Return [X, Y] of the center of cell containing provided text 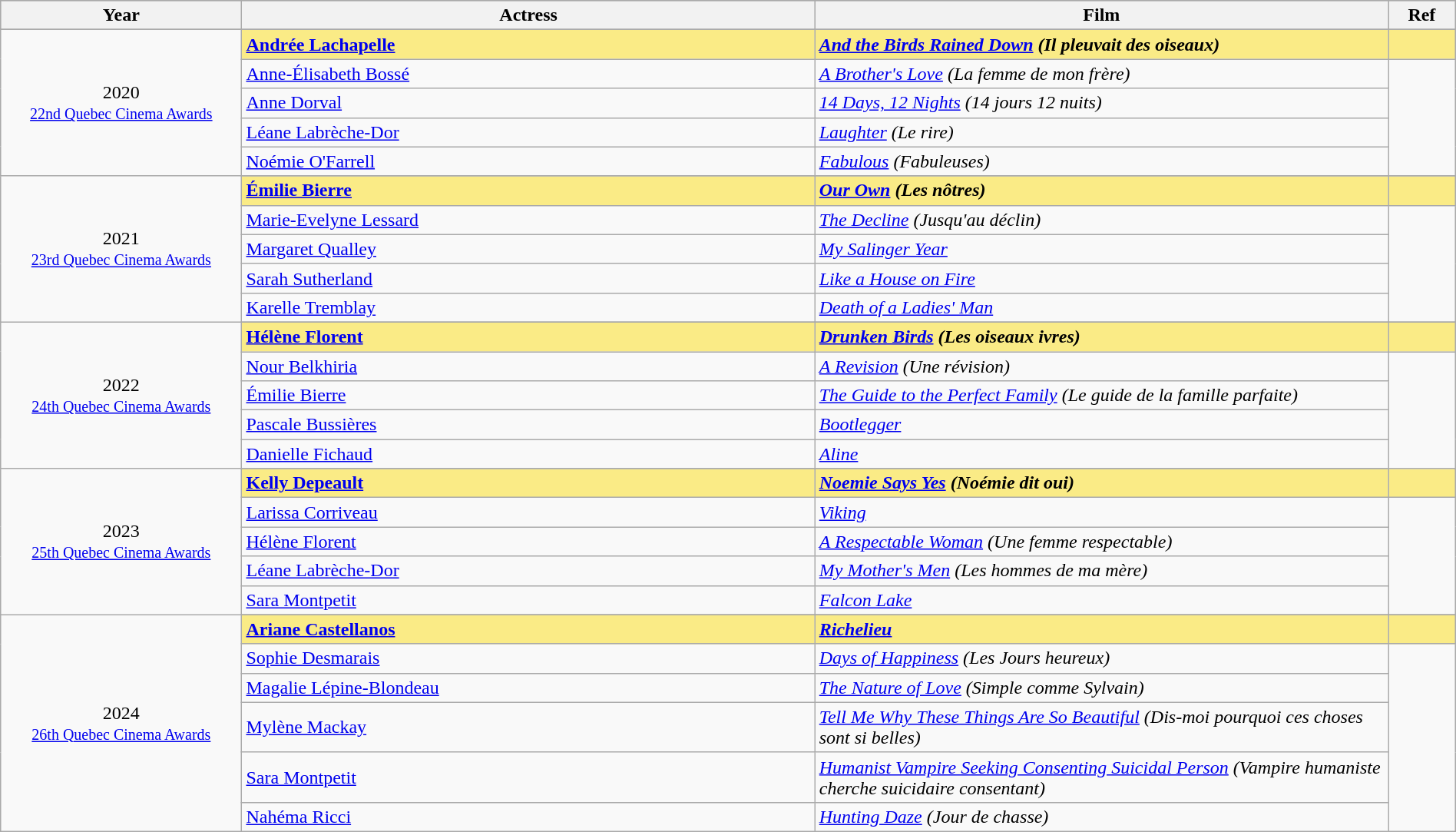
202224th Quebec Cinema Awards [121, 395]
Humanist Vampire Seeking Consenting Suicidal Person (Vampire humaniste cherche suicidaire consentant) [1101, 777]
Mylène Mackay [528, 727]
202325th Quebec Cinema Awards [121, 542]
Karelle Tremblay [528, 307]
Fabulous (Fabuleuses) [1101, 161]
The Decline (Jusqu'au déclin) [1101, 220]
A Respectable Woman (Une femme respectable) [1101, 542]
Larissa Corriveau [528, 512]
My Mother's Men (Les hommes de ma mère) [1101, 571]
Magalie Lépine-Blondeau [528, 688]
Film [1101, 15]
14 Days, 12 Nights (14 jours 12 nuits) [1101, 103]
Falcon Lake [1101, 600]
Richelieu [1101, 629]
Like a House on Fire [1101, 278]
Sophie Desmarais [528, 658]
Margaret Qualley [528, 249]
Days of Happiness (Les Jours heureux) [1101, 658]
Danielle Fichaud [528, 454]
Andrée Lachapelle [528, 45]
A Revision (Une révision) [1101, 366]
Viking [1101, 512]
Kelly Depeault [528, 483]
Our Own (Les nôtres) [1101, 191]
Noémie O'Farrell [528, 161]
Tell Me Why These Things Are So Beautiful (Dis-moi pourquoi ces choses sont si belles) [1101, 727]
Hunting Daze (Jour de chasse) [1101, 817]
The Guide to the Perfect Family (Le guide de la famille parfaite) [1101, 396]
Ref [1422, 15]
Anne-Élisabeth Bossé [528, 74]
202426th Quebec Cinema Awards [121, 723]
Ariane Castellanos [528, 629]
Marie-Evelyne Lessard [528, 220]
2020 22nd Quebec Cinema Awards [121, 103]
Pascale Bussières [528, 425]
Death of a Ladies' Man [1101, 307]
My Salinger Year [1101, 249]
Drunken Birds (Les oiseaux ivres) [1101, 336]
The Nature of Love (Simple comme Sylvain) [1101, 688]
Sarah Sutherland [528, 278]
Actress [528, 15]
Bootlegger [1101, 425]
Noemie Says Yes (Noémie dit oui) [1101, 483]
Aline [1101, 454]
And the Birds Rained Down (Il pleuvait des oiseaux) [1101, 45]
A Brother's Love (La femme de mon frère) [1101, 74]
Nahéma Ricci [528, 817]
202123rd Quebec Cinema Awards [121, 249]
Anne Dorval [528, 103]
Year [121, 15]
Laughter (Le rire) [1101, 132]
Nour Belkhiria [528, 366]
